For the text-containing cell, return its midpoint in [x, y] coordinate format. 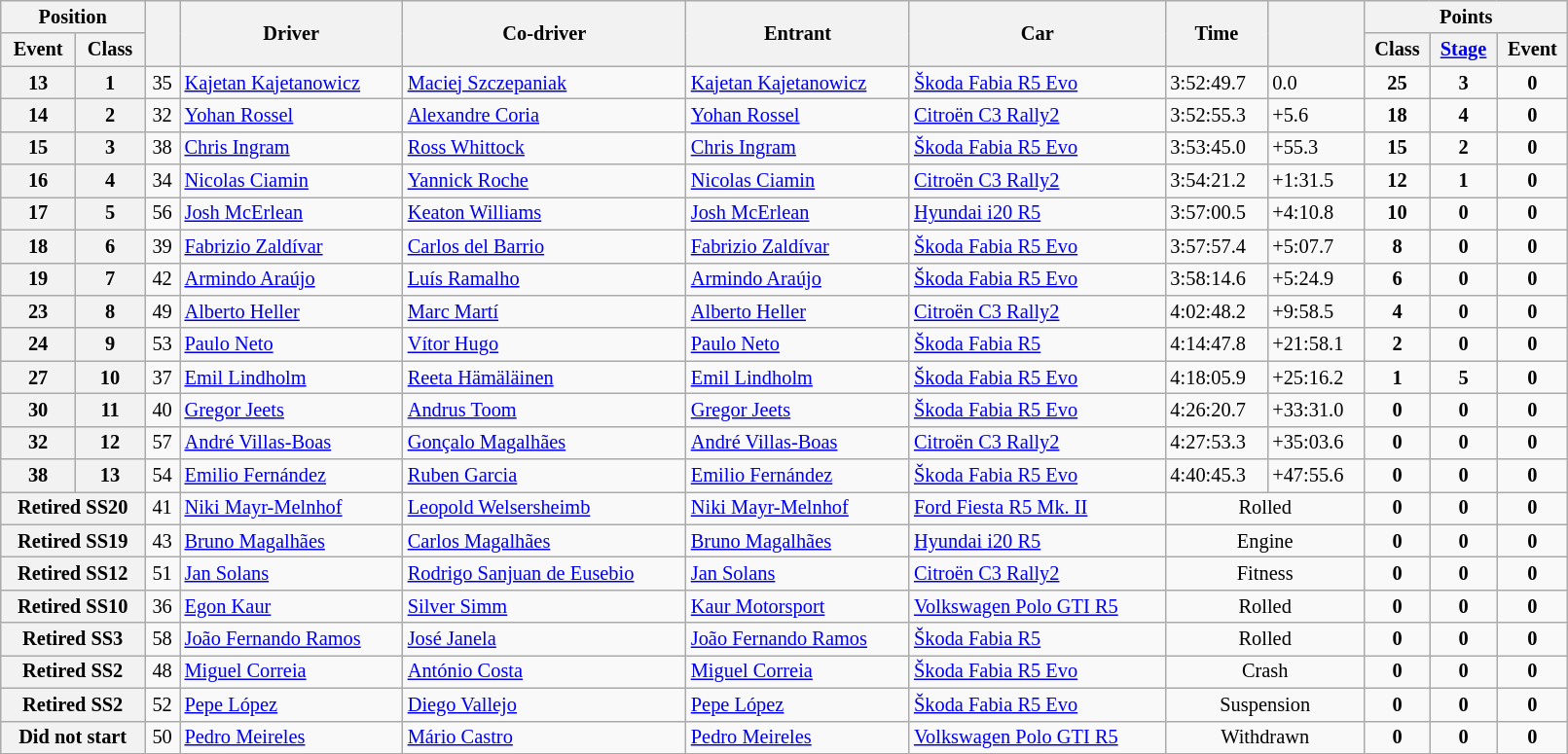
+9:58.5 [1316, 311]
3:58:14.6 [1217, 279]
Ford Fiesta R5 Mk. II [1038, 508]
3:57:57.4 [1217, 246]
+5:24.9 [1316, 279]
4:02:48.2 [1217, 311]
39 [163, 246]
19 [39, 279]
16 [39, 181]
3:53:45.0 [1217, 148]
Ross Whittock [545, 148]
Driver [292, 33]
Kaur Motorsport [798, 606]
35 [163, 83]
Retired SS12 [73, 573]
Did not start [73, 737]
Carlos Magalhães [545, 541]
Fitness [1265, 573]
17 [39, 213]
Co-driver [545, 33]
+5:07.7 [1316, 246]
37 [163, 377]
Andrus Toom [545, 410]
Diego Vallejo [545, 704]
7 [111, 279]
Egon Kaur [292, 606]
Car [1038, 33]
Points [1466, 17]
0.0 [1316, 83]
41 [163, 508]
48 [163, 671]
11 [111, 410]
Mário Castro [545, 737]
40 [163, 410]
49 [163, 311]
Keaton Williams [545, 213]
36 [163, 606]
23 [39, 311]
42 [163, 279]
+5.6 [1316, 115]
Yannick Roche [545, 181]
Silver Simm [545, 606]
9 [111, 344]
52 [163, 704]
Withdrawn [1265, 737]
António Costa [545, 671]
+55.3 [1316, 148]
14 [39, 115]
Crash [1265, 671]
24 [39, 344]
27 [39, 377]
Ruben Garcia [545, 476]
Retired SS20 [73, 508]
+25:16.2 [1316, 377]
56 [163, 213]
50 [163, 737]
Marc Martí [545, 311]
Leopold Welsersheimb [545, 508]
Maciej Szczepaniak [545, 83]
4:18:05.9 [1217, 377]
+47:55.6 [1316, 476]
51 [163, 573]
Position [73, 17]
+35:03.6 [1316, 443]
Alexandre Coria [545, 115]
3:57:00.5 [1217, 213]
Rodrigo Sanjuan de Eusebio [545, 573]
Carlos del Barrio [545, 246]
+21:58.1 [1316, 344]
4:26:20.7 [1217, 410]
José Janela [545, 639]
3:52:49.7 [1217, 83]
+33:31.0 [1316, 410]
Suspension [1265, 704]
Stage [1464, 50]
30 [39, 410]
Time [1217, 33]
34 [163, 181]
Entrant [798, 33]
Retired SS3 [73, 639]
+4:10.8 [1316, 213]
+1:31.5 [1316, 181]
Reeta Hämäläinen [545, 377]
Retired SS19 [73, 541]
4:27:53.3 [1217, 443]
58 [163, 639]
3:52:55.3 [1217, 115]
Engine [1265, 541]
3:54:21.2 [1217, 181]
Vítor Hugo [545, 344]
Luís Ramalho [545, 279]
43 [163, 541]
Retired SS10 [73, 606]
25 [1398, 83]
53 [163, 344]
4:14:47.8 [1217, 344]
4:40:45.3 [1217, 476]
57 [163, 443]
54 [163, 476]
Gonçalo Magalhães [545, 443]
